From the cell containing the given text, extract its center point as [x, y] coordinate. 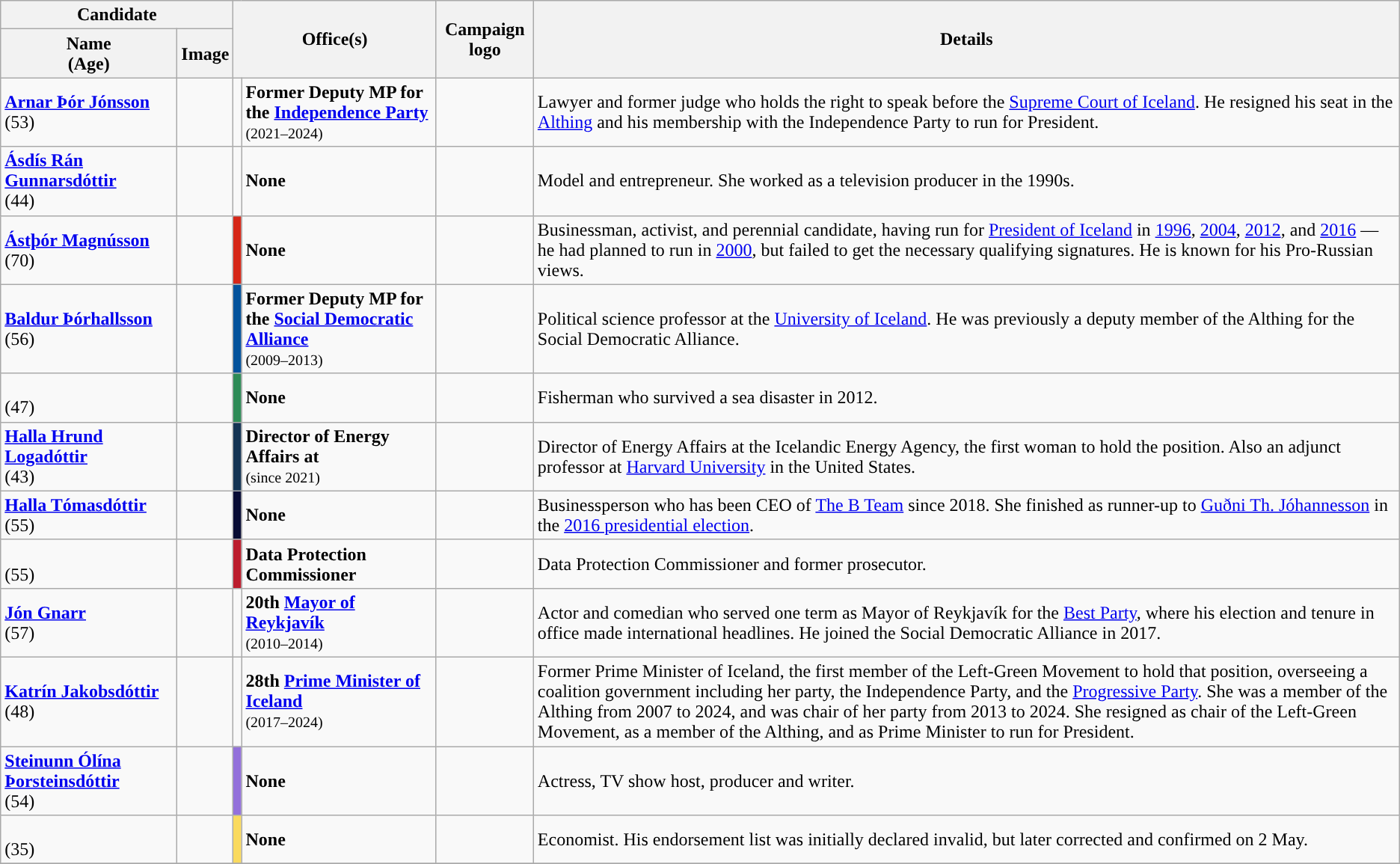
Actress, TV show host, producer and writer. [966, 781]
Details [966, 39]
Katrín Jakobsdóttir(48) [89, 702]
Halla Hrund Logadóttir(43) [89, 456]
Former Deputy MP for the Independence Party (2021–2024) [340, 112]
(55) [89, 564]
20th Mayor of Reykjavík(2010–2014) [340, 622]
Arnar Þór Jónsson(53) [89, 112]
28th Prime Minister of Iceland(2017–2024) [340, 702]
Ástþór Magnússon(70) [89, 250]
(35) [89, 839]
Image [205, 54]
Businessperson who has been CEO of The B Team since 2018. She finished as runner-up to Guðni Th. Jóhannesson in the 2016 presidential election. [966, 515]
Former Deputy MP for the Social Democratic Alliance(2009–2013) [340, 329]
Data Protection Commissioner [340, 564]
Model and entrepreneur. She worked as a television producer in the 1990s. [966, 181]
Data Protection Commissioner and former prosecutor. [966, 564]
Ásdís Rán Gunnarsdóttir(44) [89, 181]
Name(Age) [89, 54]
Economist. His endorsement list was initially declared invalid, but later corrected and confirmed on 2 May. [966, 839]
Jón Gnarr(57) [89, 622]
(47) [89, 398]
Candidate [117, 15]
Baldur Þórhallsson(56) [89, 329]
Office(s) [335, 39]
Fisherman who survived a sea disaster in 2012. [966, 398]
Political science professor at the University of Iceland. He was previously a deputy member of the Althing for the Social Democratic Alliance. [966, 329]
Director of Energy Affairs at (since 2021) [340, 456]
Campaign logo [485, 39]
Halla Tómasdóttir(55) [89, 515]
Steinunn Ólína Þorsteinsdóttir(54) [89, 781]
